Output the (X, Y) coordinate of the center of the cell containing the given text.  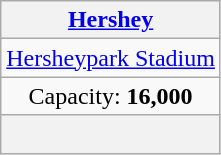
Capacity: 16,000 (111, 96)
Hershey (111, 20)
Hersheypark Stadium (111, 58)
